Pinpoint the cell where the given text exists, returning its (x, y) midpoint coordinate. 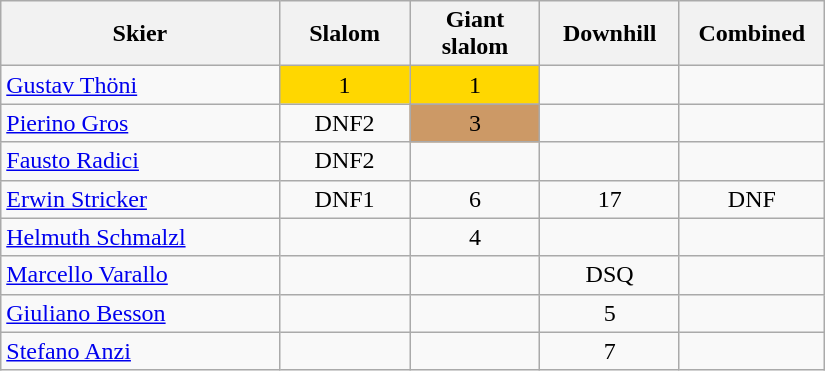
Giant slalom (475, 34)
Erwin Stricker (140, 199)
Giuliano Besson (140, 313)
6 (475, 199)
DSQ (610, 275)
Combined (752, 34)
7 (610, 351)
4 (475, 237)
Stefano Anzi (140, 351)
Gustav Thöni (140, 85)
Marcello Varallo (140, 275)
17 (610, 199)
Slalom (344, 34)
DNF1 (344, 199)
Helmuth Schmalzl (140, 237)
Fausto Radici (140, 161)
3 (475, 123)
Pierino Gros (140, 123)
5 (610, 313)
Downhill (610, 34)
Skier (140, 34)
DNF (752, 199)
